Return [x, y] of the center of cell containing provided text 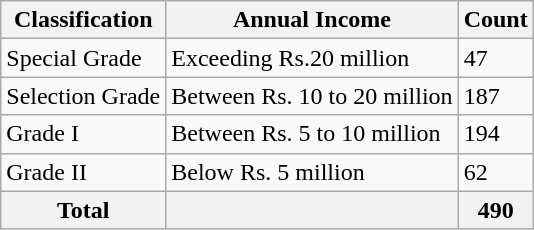
Annual Income [312, 20]
490 [496, 210]
Total [84, 210]
194 [496, 134]
Below Rs. 5 million [312, 172]
Between Rs. 10 to 20 million [312, 96]
187 [496, 96]
Count [496, 20]
Exceeding Rs.20 million [312, 58]
Special Grade [84, 58]
Classification [84, 20]
Grade I [84, 134]
62 [496, 172]
Between Rs. 5 to 10 million [312, 134]
Selection Grade [84, 96]
Grade II [84, 172]
47 [496, 58]
